For the text-containing cell, return its midpoint in [x, y] coordinate format. 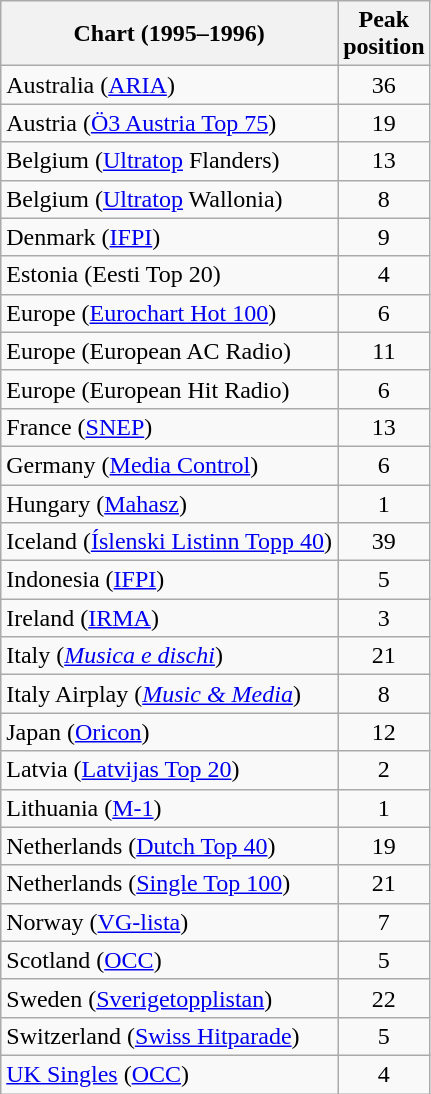
Indonesia (IFPI) [170, 580]
Australia (ARIA) [170, 85]
Netherlands (Dutch Top 40) [170, 846]
Switzerland (Swiss Hitparade) [170, 1036]
9 [384, 237]
7 [384, 922]
22 [384, 998]
Norway (VG-lista) [170, 922]
Japan (Oricon) [170, 732]
Belgium (Ultratop Wallonia) [170, 199]
Chart (1995–1996) [170, 34]
Ireland (IRMA) [170, 618]
Denmark (IFPI) [170, 237]
11 [384, 351]
Austria (Ö3 Austria Top 75) [170, 123]
Estonia (Eesti Top 20) [170, 275]
3 [384, 618]
Sweden (Sverigetopplistan) [170, 998]
36 [384, 85]
Italy Airplay (Music & Media) [170, 694]
Germany (Media Control) [170, 465]
Europe (European Hit Radio) [170, 389]
Hungary (Mahasz) [170, 503]
39 [384, 542]
UK Singles (OCC) [170, 1074]
12 [384, 732]
Belgium (Ultratop Flanders) [170, 161]
Lithuania (M-1) [170, 808]
2 [384, 770]
France (SNEP) [170, 427]
Latvia (Latvijas Top 20) [170, 770]
Europe (European AC Radio) [170, 351]
Netherlands (Single Top 100) [170, 884]
Iceland (Íslenski Listinn Topp 40) [170, 542]
Europe (Eurochart Hot 100) [170, 313]
Peakposition [384, 34]
Scotland (OCC) [170, 960]
Italy (Musica e dischi) [170, 656]
